Return (X, Y) of the center of cell containing provided text 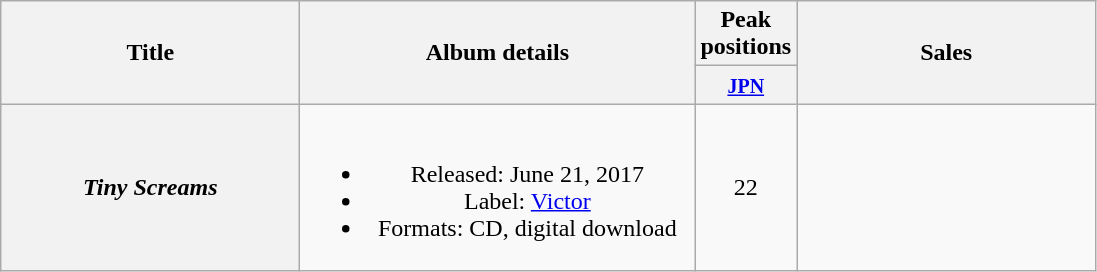
22 (746, 188)
Peak positions (746, 34)
Sales (946, 52)
JPN (746, 85)
Tiny Screams (150, 188)
Released: June 21, 2017Label: VictorFormats: CD, digital download (498, 188)
Album details (498, 52)
Title (150, 52)
